Locate the cell with the specified text and output its (x, y) center coordinate. 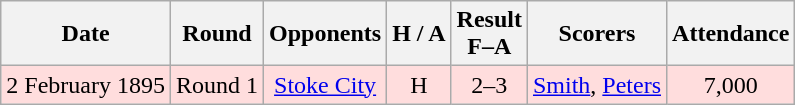
Round 1 (216, 85)
Date (86, 34)
H / A (419, 34)
2–3 (489, 85)
H (419, 85)
Scorers (596, 34)
Smith, Peters (596, 85)
Round (216, 34)
Attendance (731, 34)
Opponents (326, 34)
2 February 1895 (86, 85)
ResultF–A (489, 34)
Stoke City (326, 85)
7,000 (731, 85)
